Pinpoint the cell where the given text exists, returning its [x, y] midpoint coordinate. 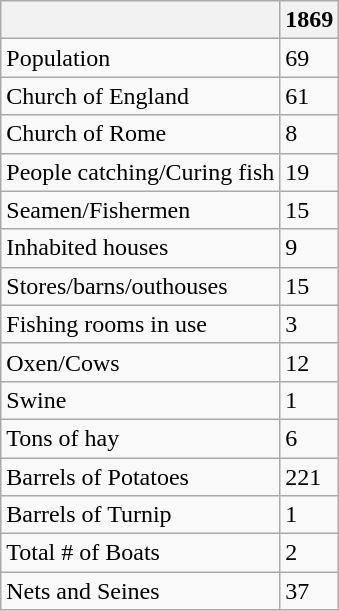
Total # of Boats [140, 553]
3 [310, 324]
People catching/Curing fish [140, 172]
Inhabited houses [140, 248]
9 [310, 248]
Barrels of Turnip [140, 515]
12 [310, 362]
6 [310, 438]
Oxen/Cows [140, 362]
Stores/barns/outhouses [140, 286]
69 [310, 58]
Population [140, 58]
Swine [140, 400]
221 [310, 477]
Barrels of Potatoes [140, 477]
Tons of hay [140, 438]
1869 [310, 20]
Nets and Seines [140, 591]
61 [310, 96]
2 [310, 553]
Seamen/Fishermen [140, 210]
37 [310, 591]
19 [310, 172]
8 [310, 134]
Fishing rooms in use [140, 324]
Church of Rome [140, 134]
Church of England [140, 96]
